Provide the [x, y] coordinate of the cell's center where the given text is located.  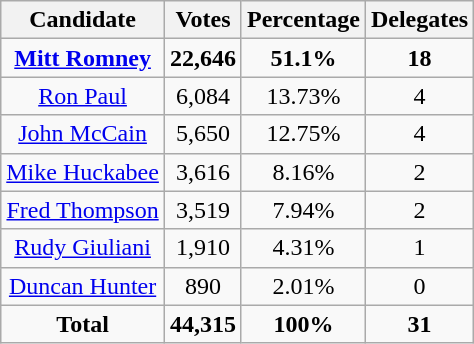
Votes [202, 20]
Ron Paul [83, 96]
5,650 [202, 134]
100% [303, 324]
1 [419, 248]
8.16% [303, 172]
Duncan Hunter [83, 286]
22,646 [202, 58]
44,315 [202, 324]
12.75% [303, 134]
Delegates [419, 20]
Fred Thompson [83, 210]
6,084 [202, 96]
Percentage [303, 20]
4.31% [303, 248]
Mike Huckabee [83, 172]
7.94% [303, 210]
1,910 [202, 248]
Rudy Giuliani [83, 248]
18 [419, 58]
Mitt Romney [83, 58]
890 [202, 286]
John McCain [83, 134]
2.01% [303, 286]
Candidate [83, 20]
Total [83, 324]
51.1% [303, 58]
3,616 [202, 172]
3,519 [202, 210]
13.73% [303, 96]
0 [419, 286]
31 [419, 324]
